Extract the (x, y) coordinate from the center of the cell holding the provided text.  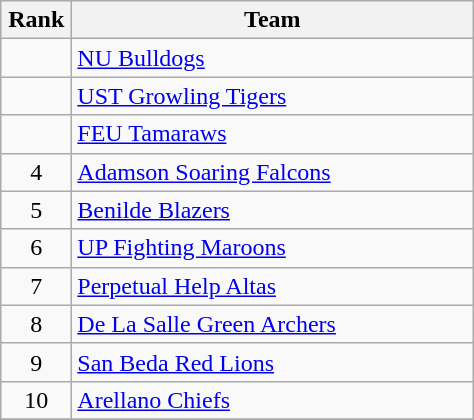
San Beda Red Lions (272, 362)
Adamson Soaring Falcons (272, 172)
UP Fighting Maroons (272, 248)
UST Growling Tigers (272, 96)
Rank (36, 20)
Team (272, 20)
Perpetual Help Altas (272, 286)
FEU Tamaraws (272, 134)
8 (36, 324)
6 (36, 248)
5 (36, 210)
10 (36, 400)
9 (36, 362)
De La Salle Green Archers (272, 324)
4 (36, 172)
7 (36, 286)
Arellano Chiefs (272, 400)
Benilde Blazers (272, 210)
NU Bulldogs (272, 58)
